Find where the given text appears and provide that cell's center as (x, y) coordinate. 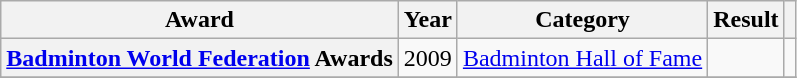
Badminton World Federation Awards (200, 58)
Result (746, 20)
2009 (428, 58)
Year (428, 20)
Award (200, 20)
Category (582, 20)
Badminton Hall of Fame (582, 58)
